From the cell containing the given text, extract its center point as (X, Y) coordinate. 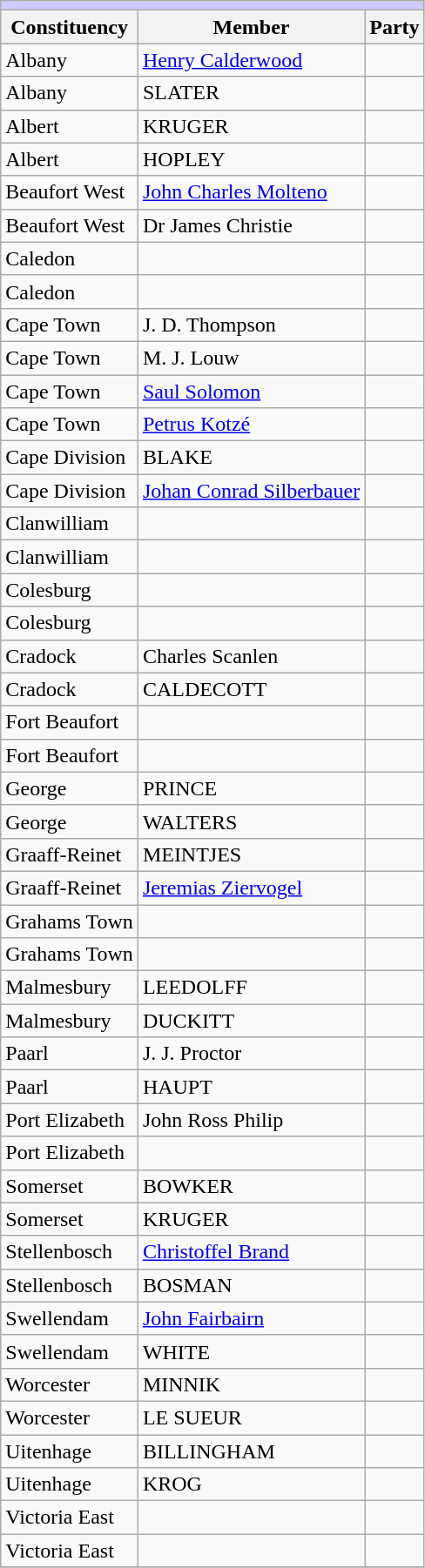
Member (251, 27)
Dr James Christie (251, 225)
CALDECOTT (251, 689)
LEEDOLFF (251, 988)
Christoffel Brand (251, 1252)
DUCKITT (251, 1021)
Constituency (70, 27)
Party (395, 27)
WHITE (251, 1351)
John Charles Molteno (251, 192)
Jeremias Ziervogel (251, 888)
John Fairbairn (251, 1318)
Charles Scanlen (251, 656)
BLAKE (251, 458)
Henry Calderwood (251, 60)
John Ross Philip (251, 1120)
BILLINGHAM (251, 1451)
KROG (251, 1484)
BOSMAN (251, 1285)
HAUPT (251, 1087)
MINNIK (251, 1384)
MEINTJES (251, 854)
J. J. Proctor (251, 1054)
WALTERS (251, 821)
M. J. Louw (251, 358)
BOWKER (251, 1186)
HOPLEY (251, 159)
Johan Conrad Silberbauer (251, 491)
PRINCE (251, 788)
J. D. Thompson (251, 325)
Petrus Kotzé (251, 425)
Saul Solomon (251, 391)
LE SUEUR (251, 1417)
SLATER (251, 93)
